Detect which cell encompasses the target text, then output its (X, Y) center coordinate. 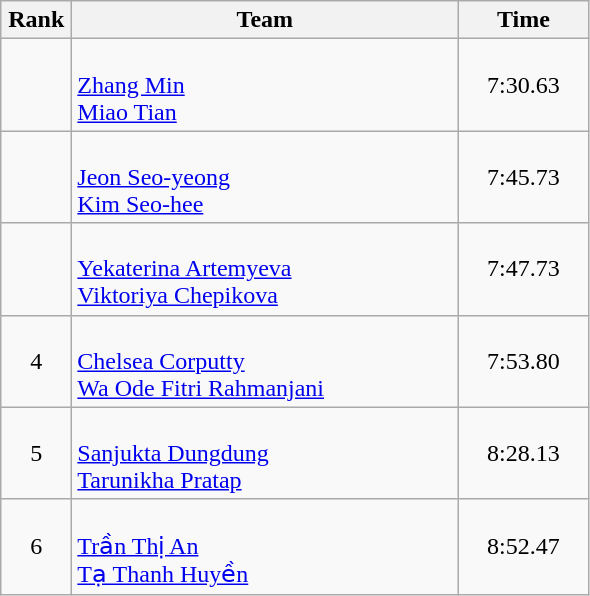
8:52.47 (524, 546)
6 (36, 546)
8:28.13 (524, 453)
7:47.73 (524, 269)
Zhang MinMiao Tian (265, 85)
Trần Thị AnTạ Thanh Huyền (265, 546)
Yekaterina ArtemyevaViktoriya Chepikova (265, 269)
Sanjukta DungdungTarunikha Pratap (265, 453)
Team (265, 20)
Time (524, 20)
5 (36, 453)
7:30.63 (524, 85)
Rank (36, 20)
4 (36, 361)
7:53.80 (524, 361)
Jeon Seo-yeongKim Seo-hee (265, 177)
Chelsea CorputtyWa Ode Fitri Rahmanjani (265, 361)
7:45.73 (524, 177)
